Search for the cell housing the specified text and yield its [X, Y] center coordinate. 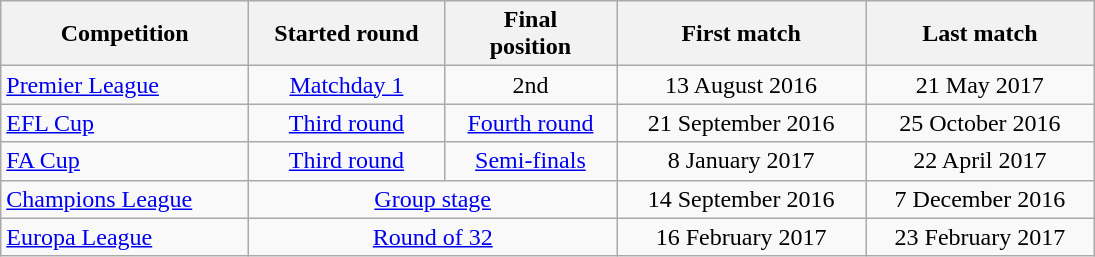
14 September 2016 [742, 199]
Europa League [125, 237]
13 August 2016 [742, 85]
16 February 2017 [742, 237]
7 December 2016 [980, 199]
First match [742, 34]
EFL Cup [125, 123]
Semi-finals [530, 161]
Competition [125, 34]
Group stage [433, 199]
22 April 2017 [980, 161]
Last match [980, 34]
21 May 2017 [980, 85]
FA Cup [125, 161]
Round of 32 [433, 237]
Premier League [125, 85]
Fourth round [530, 123]
25 October 2016 [980, 123]
23 February 2017 [980, 237]
Started round [346, 34]
21 September 2016 [742, 123]
8 January 2017 [742, 161]
Champions League [125, 199]
Matchday 1 [346, 85]
Final position [530, 34]
2nd [530, 85]
